Detect which cell encompasses the target text, then output its [x, y] center coordinate. 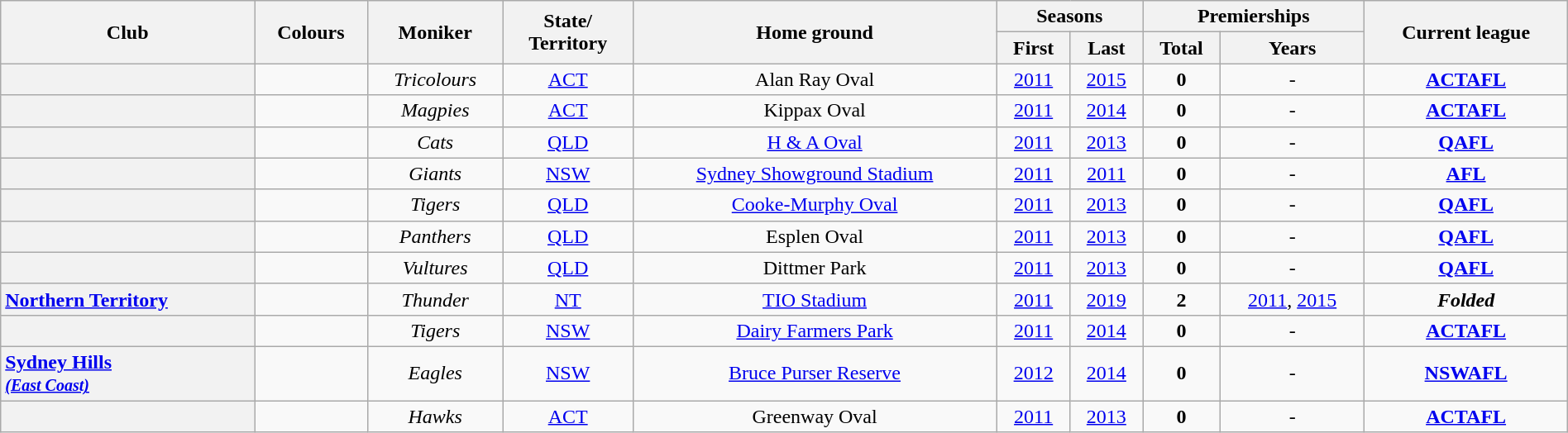
Giants [435, 174]
Folded [1465, 299]
Last [1107, 48]
Dairy Farmers Park [815, 331]
Colours [311, 32]
Bruce Purser Reserve [815, 374]
H & A Oval [815, 142]
Cats [435, 142]
Panthers [435, 236]
Eagles [435, 374]
2011, 2015 [1292, 299]
Sydney Hills (East Coast) [127, 374]
Dittmer Park [815, 268]
Club [127, 32]
Seasons [1069, 17]
2015 [1107, 79]
Sydney Showground Stadium [815, 174]
TIO Stadium [815, 299]
Alan Ray Oval [815, 79]
Kippax Oval [815, 111]
Vultures [435, 268]
Tricolours [435, 79]
2019 [1107, 299]
2 [1182, 299]
NSWAFL [1465, 374]
Total [1182, 48]
Hawks [435, 416]
First [1034, 48]
Thunder [435, 299]
Esplen Oval [815, 236]
Years [1292, 48]
Home ground [815, 32]
Cooke-Murphy Oval [815, 205]
2012 [1034, 374]
Magpies [435, 111]
Northern Territory [127, 299]
Premierships [1254, 17]
Moniker [435, 32]
NT [567, 299]
AFL [1465, 174]
Current league [1465, 32]
Greenway Oval [815, 416]
State/Territory [567, 32]
